Search for the cell housing the specified text and yield its (x, y) center coordinate. 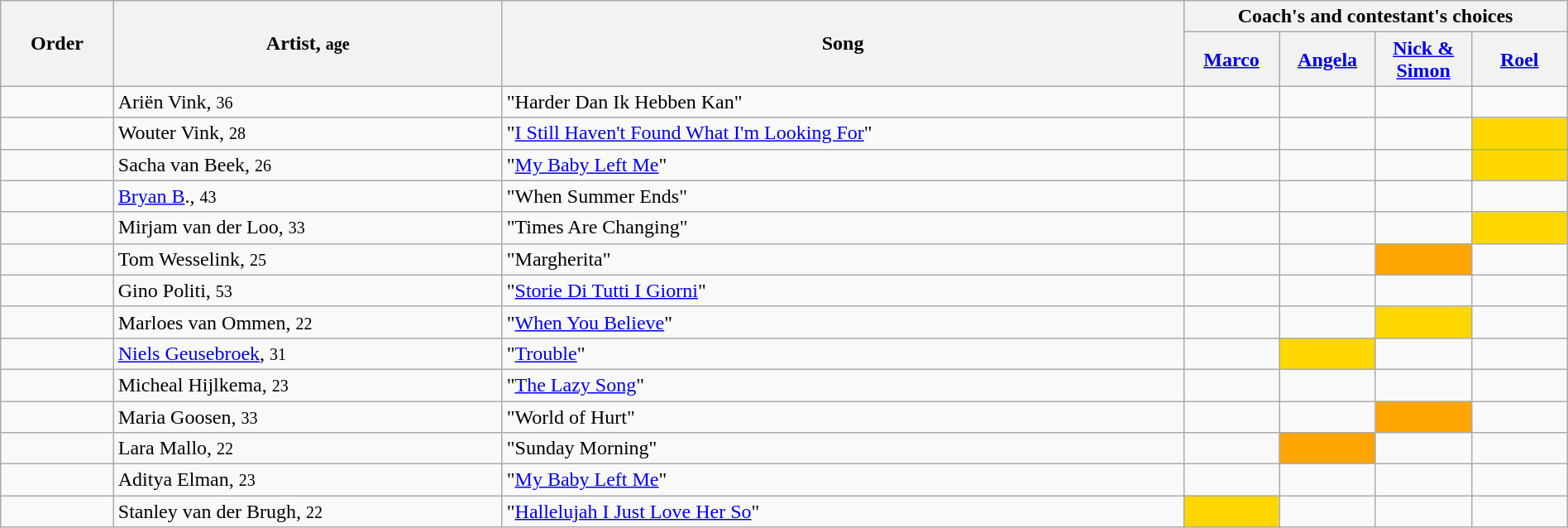
"Storie Di Tutti I Giorni" (843, 290)
Mirjam van der Loo, 33 (308, 228)
Wouter Vink, 28 (308, 133)
Artist, age (308, 43)
"Trouble" (843, 353)
Maria Goosen, 33 (308, 416)
Tom Wesselink, 25 (308, 259)
"Sunday Morning" (843, 449)
Lara Mallo, 22 (308, 449)
Stanley van der Brugh, 22 (308, 511)
Nick & Simon (1423, 60)
Ariën Vink, 36 (308, 102)
Aditya Elman, 23 (308, 480)
Marco (1231, 60)
Song (843, 43)
Gino Politi, 53 (308, 290)
Roel (1519, 60)
Bryan B., 43 (308, 196)
"When Summer Ends" (843, 196)
"World of Hurt" (843, 416)
"Harder Dan Ik Hebben Kan" (843, 102)
Order (57, 43)
Sacha van Beek, 26 (308, 165)
"When You Believe" (843, 322)
Angela (1327, 60)
Micheal Hijlkema, 23 (308, 385)
Marloes van Ommen, 22 (308, 322)
"Hallelujah I Just Love Her So" (843, 511)
Coach's and contestant's choices (1375, 17)
"Times Are Changing" (843, 228)
"I Still Haven't Found What I'm Looking For" (843, 133)
Niels Geusebroek, 31 (308, 353)
"Margherita" (843, 259)
"The Lazy Song" (843, 385)
